Return (X, Y) of the center of cell containing provided text 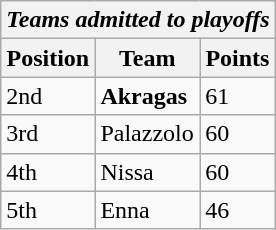
Akragas (148, 96)
Points (238, 58)
5th (48, 210)
Palazzolo (148, 134)
Nissa (148, 172)
3rd (48, 134)
Teams admitted to playoffs (138, 20)
2nd (48, 96)
Team (148, 58)
Position (48, 58)
61 (238, 96)
46 (238, 210)
4th (48, 172)
Enna (148, 210)
